Find where the given text appears and provide that cell's center as (x, y) coordinate. 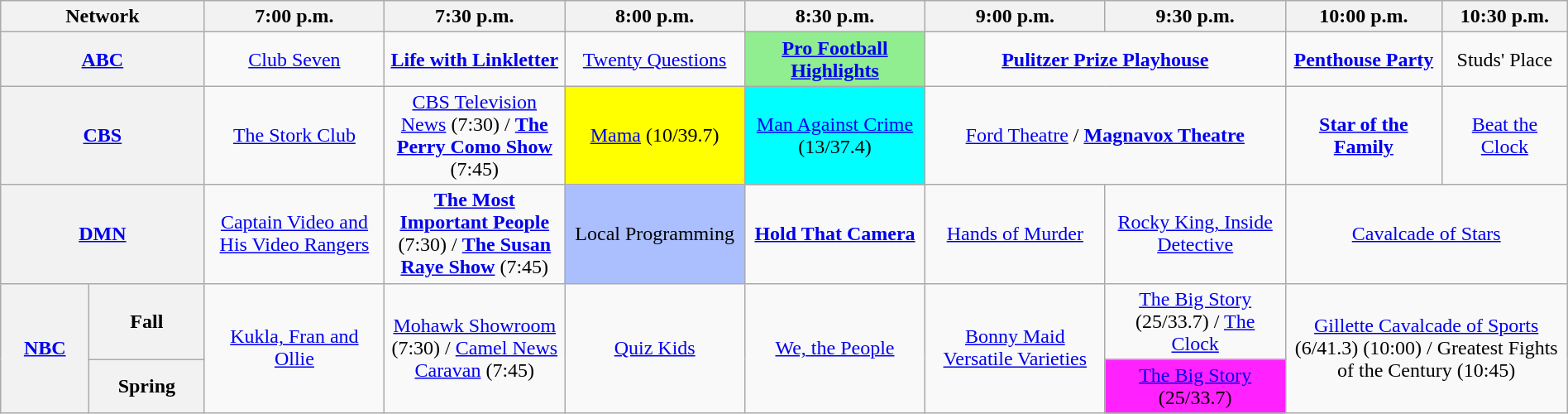
We, the People (835, 348)
The Big Story (25/33.7) (1195, 386)
Network (103, 17)
Cavalcade of Stars (1426, 233)
10:30 p.m. (1505, 17)
Quiz Kids (655, 348)
Life with Linkletter (475, 60)
Local Programming (655, 233)
9:30 p.m. (1195, 17)
Captain Video and His Video Rangers (294, 233)
Hold That Camera (835, 233)
8:00 p.m. (655, 17)
CBS (103, 136)
Star of the Family (1363, 136)
Club Seven (294, 60)
ABC (103, 60)
The Stork Club (294, 136)
Man Against Crime (13/37.4) (835, 136)
Hands of Murder (1015, 233)
Fall (147, 321)
10:00 p.m. (1363, 17)
Mohawk Showroom (7:30) / Camel News Caravan (7:45) (475, 348)
Spring (147, 386)
The Most Important People (7:30) / The Susan Raye Show (7:45) (475, 233)
9:00 p.m. (1015, 17)
Gillette Cavalcade of Sports (6/41.3) (10:00) / Greatest Fights of the Century (10:45) (1426, 348)
Bonny Maid Versatile Varieties (1015, 348)
Rocky King, Inside Detective (1195, 233)
Mama (10/39.7) (655, 136)
NBC (45, 348)
8:30 p.m. (835, 17)
Kukla, Fran and Ollie (294, 348)
DMN (103, 233)
Pro Football Highlights (835, 60)
Twenty Questions (655, 60)
7:00 p.m. (294, 17)
Ford Theatre / Magnavox Theatre (1105, 136)
7:30 p.m. (475, 17)
Beat the Clock (1505, 136)
Pulitzer Prize Playhouse (1105, 60)
Penthouse Party (1363, 60)
The Big Story (25/33.7) / The Clock (1195, 321)
CBS Television News (7:30) / The Perry Como Show (7:45) (475, 136)
Studs' Place (1505, 60)
